Output the [X, Y] coordinate of the center of the cell containing the given text.  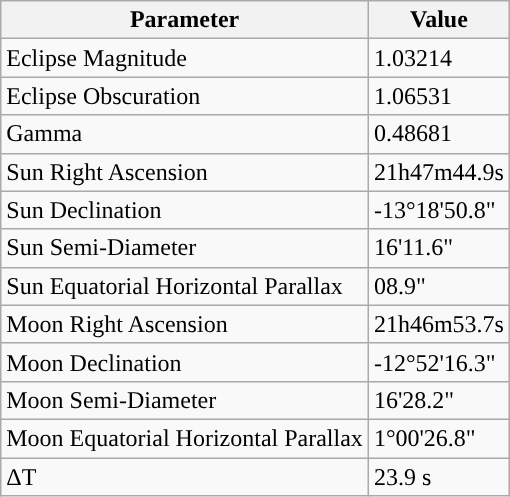
21h46m53.7s [438, 324]
16'28.2" [438, 400]
ΔT [185, 477]
21h47m44.9s [438, 172]
08.9" [438, 286]
Eclipse Magnitude [185, 58]
16'11.6" [438, 248]
Moon Equatorial Horizontal Parallax [185, 438]
1°00'26.8" [438, 438]
Moon Right Ascension [185, 324]
Sun Right Ascension [185, 172]
Parameter [185, 20]
1.06531 [438, 96]
1.03214 [438, 58]
Moon Declination [185, 362]
Sun Semi-Diameter [185, 248]
Gamma [185, 134]
-13°18'50.8" [438, 210]
Value [438, 20]
Moon Semi-Diameter [185, 400]
Sun Declination [185, 210]
23.9 s [438, 477]
Sun Equatorial Horizontal Parallax [185, 286]
0.48681 [438, 134]
-12°52'16.3" [438, 362]
Eclipse Obscuration [185, 96]
